Detect which cell encompasses the target text, then output its (X, Y) center coordinate. 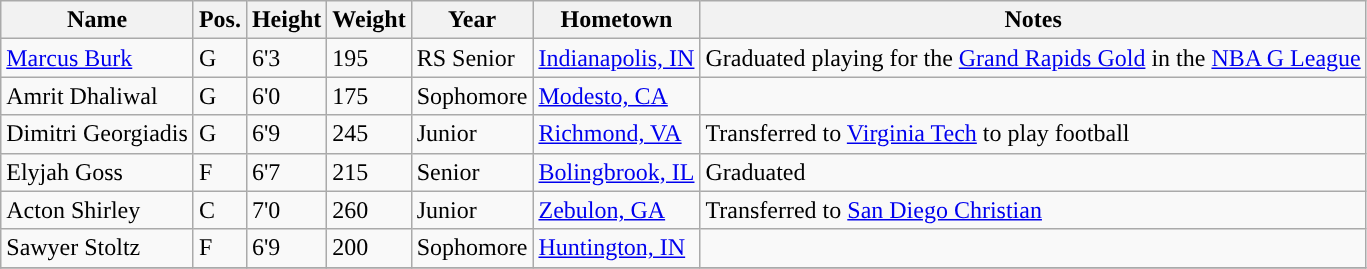
Graduated (1033, 172)
260 (369, 210)
Height (286, 20)
Indianapolis, IN (616, 58)
6'0 (286, 96)
Richmond, VA (616, 134)
Name (98, 20)
195 (369, 58)
Sawyer Stoltz (98, 248)
Modesto, CA (616, 96)
Pos. (220, 20)
200 (369, 248)
Year (472, 20)
Bolingbrook, IL (616, 172)
C (220, 210)
Elyjah Goss (98, 172)
Dimitri Georgiadis (98, 134)
Senior (472, 172)
RS Senior (472, 58)
Amrit Dhaliwal (98, 96)
Zebulon, GA (616, 210)
Marcus Burk (98, 58)
7'0 (286, 210)
Weight (369, 20)
Graduated playing for the Grand Rapids Gold in the NBA G League (1033, 58)
Notes (1033, 20)
Huntington, IN (616, 248)
Transferred to Virginia Tech to play football (1033, 134)
245 (369, 134)
6'7 (286, 172)
Transferred to San Diego Christian (1033, 210)
6'3 (286, 58)
215 (369, 172)
Hometown (616, 20)
Acton Shirley (98, 210)
175 (369, 96)
